Return the (X, Y) coordinate for the center point of the cell that contains the specified text.  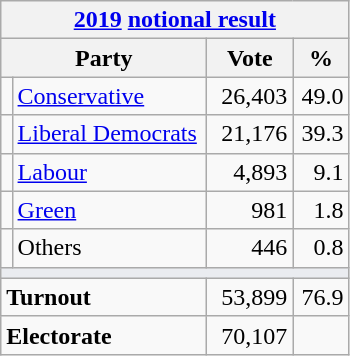
49.0 (321, 96)
Liberal Democrats (110, 134)
76.9 (321, 297)
981 (250, 210)
9.1 (321, 172)
446 (250, 248)
Labour (110, 172)
Conservative (110, 96)
Green (110, 210)
70,107 (250, 335)
Turnout (104, 297)
4,893 (250, 172)
Electorate (104, 335)
0.8 (321, 248)
39.3 (321, 134)
Others (110, 248)
1.8 (321, 210)
Vote (250, 58)
53,899 (250, 297)
% (321, 58)
2019 notional result (175, 20)
21,176 (250, 134)
26,403 (250, 96)
Party (104, 58)
